Output the [x, y] coordinate of the center of the cell containing the given text.  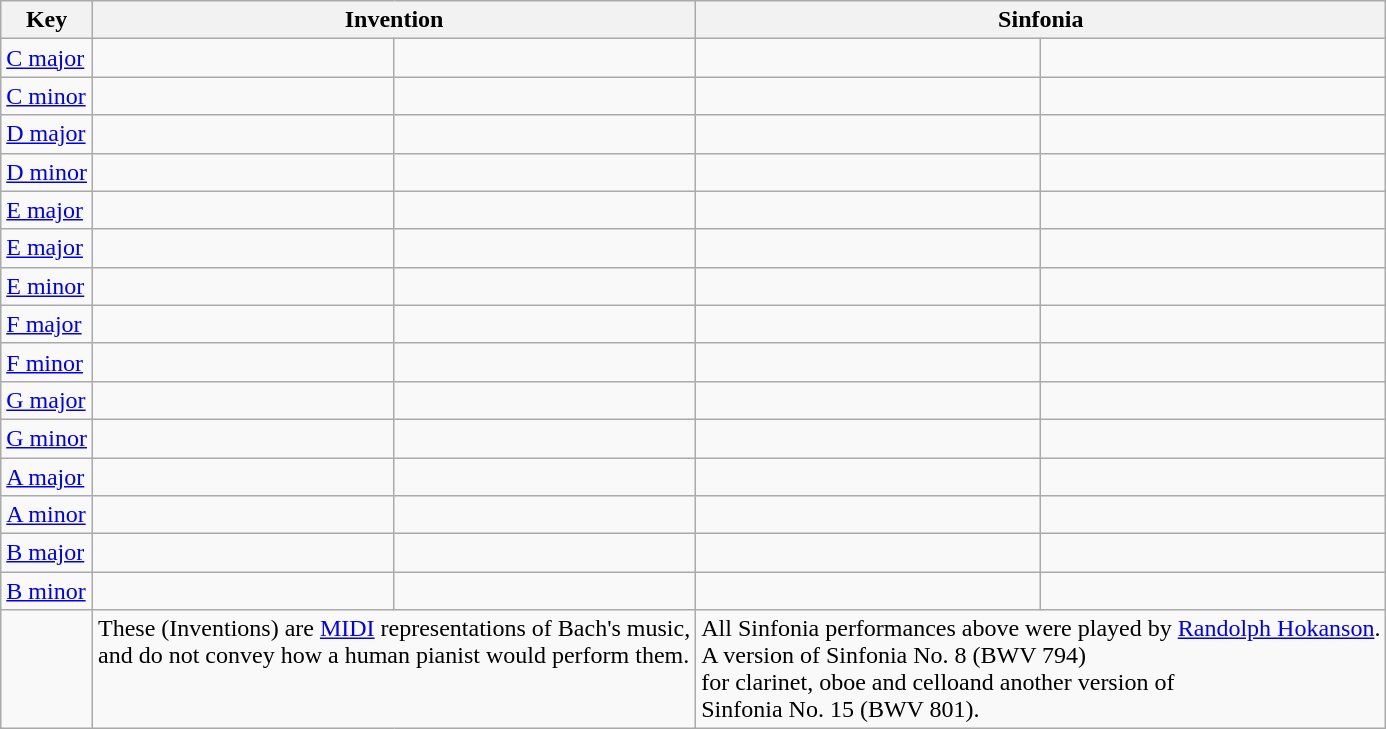
F major [47, 324]
B major [47, 553]
A major [47, 477]
A minor [47, 515]
G minor [47, 438]
G major [47, 400]
Invention [394, 20]
F minor [47, 362]
D major [47, 134]
C major [47, 58]
E minor [47, 286]
C minor [47, 96]
Sinfonia [1041, 20]
D minor [47, 172]
These (Inventions) are MIDI representations of Bach's music,and do not convey how a human pianist would perform them. [394, 670]
B minor [47, 591]
Key [47, 20]
